Provide the (X, Y) coordinate of the cell's center where the given text is located.  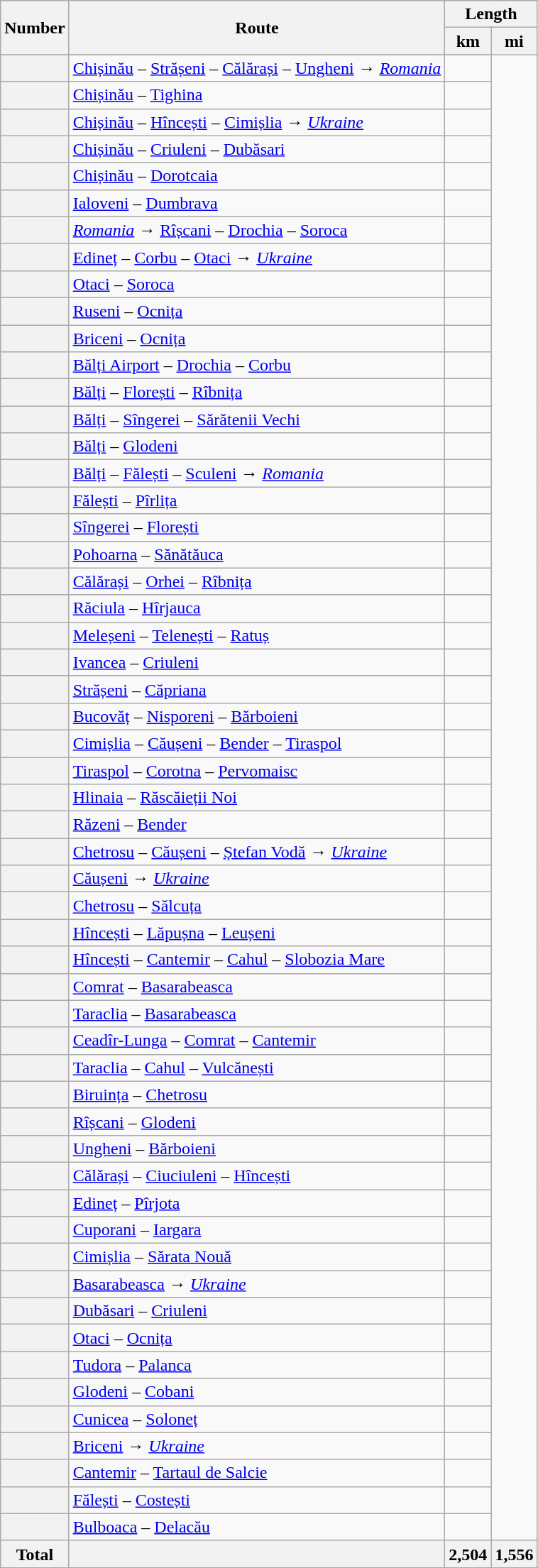
Hlinaia – Răscăieții Noi (257, 798)
Taraclia – Cahul – Vulcănești (257, 1068)
Fălești – Costești (257, 1500)
Ivancea – Criuleni (257, 662)
Bălți – Florești – Rîbnița (257, 393)
Briceni → Ukraine (257, 1446)
Ialoveni – Dumbrava (257, 203)
Cimișlia – Sărata Nouă (257, 1257)
Chetrosu – Căușeni – Ștefan Vodă → Ukraine (257, 852)
Bălți – Fălești – Sculeni → Romania (257, 473)
Bălți – Sîngerei – Sărătenii Vechi (257, 420)
1,556 (514, 1554)
Călărași – Ciuciuleni – Hîncești (257, 1175)
Pohoarna – Sănătăuca (257, 554)
Chișinău – Strășeni – Călărași – Ungheni → Romania (257, 68)
Călărași – Orhei – Rîbnița (257, 581)
Răciula – Hîrjauca (257, 608)
Number (35, 28)
Chișinău – Criuleni – Dubăsari (257, 149)
Total (35, 1554)
Comrat – Basarabeasca (257, 987)
Otaci – Soroca (257, 284)
Hîncești – Cantemir – Cahul – Slobozia Mare (257, 960)
Edineț – Pîrjota (257, 1203)
Basarabeasca → Ukraine (257, 1284)
Chișinău – Hîncești – Cimișlia → Ukraine (257, 122)
Bălți Airport – Drochia – Corbu (257, 366)
Căușeni → Ukraine (257, 879)
Chetrosu – Sălcuța (257, 906)
Sîngerei – Florești (257, 527)
Bucovăț – Nisporeni – Bărboieni (257, 716)
Tiraspol – Corotna – Pervomaisc (257, 770)
Cunicea – Soloneț (257, 1419)
Cantemir – Tartaul de Salcie (257, 1473)
Ungheni – Bărboieni (257, 1148)
mi (514, 41)
Cuporani – Iargara (257, 1230)
Chișinău – Dorotcaia (257, 176)
Briceni – Ocnița (257, 339)
Chișinău – Tighina (257, 95)
Bulboaca – Delacău (257, 1527)
Strășeni – Căpriana (257, 689)
2,504 (468, 1554)
Romania → Rîșcani – Drochia – Soroca (257, 230)
Edineț – Corbu – Otaci → Ukraine (257, 257)
Tudora – Palanca (257, 1365)
Ceadîr-Lunga – Comrat – Cantemir (257, 1041)
Hîncești – Lăpușna – Leușeni (257, 933)
Length (491, 14)
Rîșcani – Glodeni (257, 1122)
Otaci – Ocnița (257, 1338)
Dubăsari – Criuleni (257, 1311)
Taraclia – Basarabeasca (257, 1014)
km (468, 41)
Meleșeni – Telenești – Ratuș (257, 635)
Ruseni – Ocnița (257, 311)
Bălți – Glodeni (257, 446)
Glodeni – Cobani (257, 1392)
Biruința – Chetrosu (257, 1095)
Cimișlia – Căușeni – Bender – Tiraspol (257, 743)
Răzeni – Bender (257, 825)
Route (257, 28)
Fălești – Pîrlița (257, 500)
